Locate the cell with the specified text and output its [x, y] center coordinate. 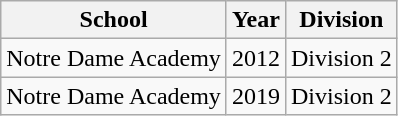
School [114, 20]
Year [256, 20]
2019 [256, 96]
2012 [256, 58]
Division [341, 20]
